Pinpoint the cell where the given text exists, returning its [X, Y] midpoint coordinate. 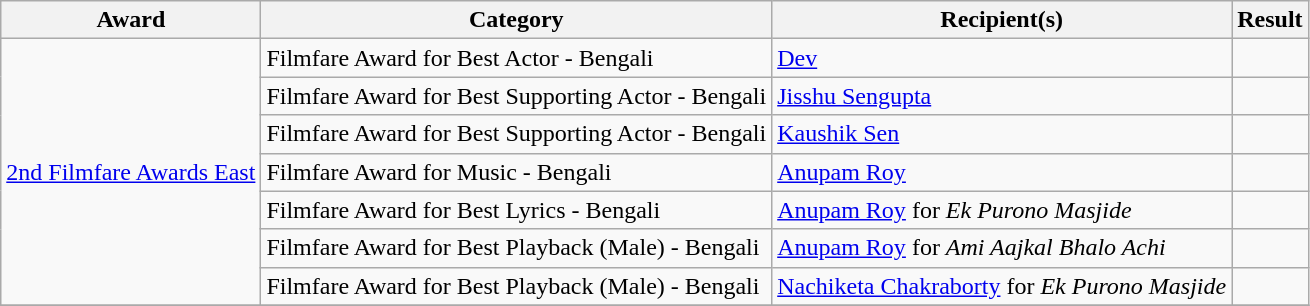
Result [1270, 20]
Kaushik Sen [1002, 134]
2nd Filmfare Awards East [131, 172]
Anupam Roy for Ami Aajkal Bhalo Achi [1002, 248]
Recipient(s) [1002, 20]
Filmfare Award for Music - Bengali [516, 172]
Filmfare Award for Best Actor - Bengali [516, 58]
Filmfare Award for Best Lyrics - Bengali [516, 210]
Jisshu Sengupta [1002, 96]
Anupam Roy for Ek Purono Masjide [1002, 210]
Anupam Roy [1002, 172]
Dev [1002, 58]
Award [131, 20]
Category [516, 20]
Nachiketa Chakraborty for Ek Purono Masjide [1002, 286]
